Locate the cell with the specified text and output its (X, Y) center coordinate. 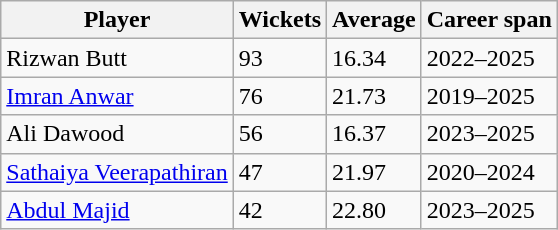
Abdul Majid (118, 210)
Ali Dawood (118, 134)
Player (118, 20)
16.37 (374, 134)
16.34 (374, 58)
42 (280, 210)
22.80 (374, 210)
Imran Anwar (118, 96)
Wickets (280, 20)
76 (280, 96)
2022–2025 (489, 58)
56 (280, 134)
Career span (489, 20)
93 (280, 58)
2020–2024 (489, 172)
Sathaiya Veerapathiran (118, 172)
47 (280, 172)
Average (374, 20)
Rizwan Butt (118, 58)
21.73 (374, 96)
21.97 (374, 172)
2019–2025 (489, 96)
